Find where the given text appears and provide that cell's center as [X, Y] coordinate. 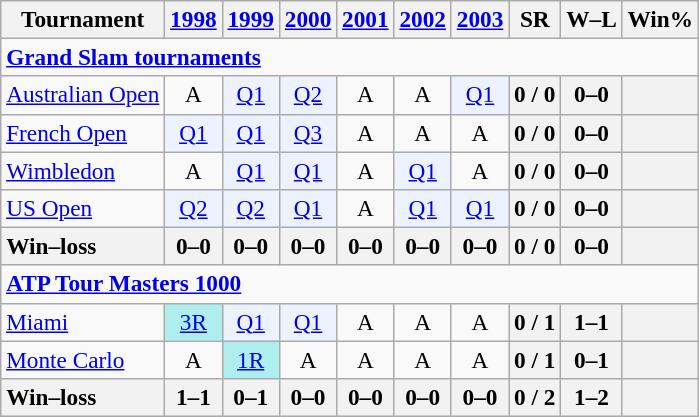
2003 [480, 19]
SR [535, 19]
1R [250, 359]
Win% [660, 19]
Q3 [308, 133]
2002 [422, 19]
Australian Open [83, 95]
0 / 2 [535, 397]
1–2 [592, 397]
1999 [250, 19]
2000 [308, 19]
US Open [83, 208]
Monte Carlo [83, 359]
Tournament [83, 19]
1998 [194, 19]
3R [194, 322]
Wimbledon [83, 170]
French Open [83, 133]
W–L [592, 19]
Miami [83, 322]
ATP Tour Masters 1000 [350, 284]
Grand Slam tournaments [350, 57]
2001 [366, 19]
